For the text-containing cell, return its midpoint in [x, y] coordinate format. 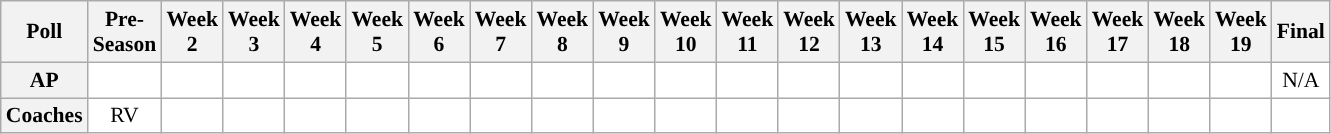
Week15 [994, 32]
Week16 [1056, 32]
Week9 [624, 32]
Pre-Season [125, 32]
Week3 [254, 32]
Coaches [44, 116]
Week10 [686, 32]
Final [1301, 32]
Week8 [562, 32]
Week7 [501, 32]
AP [44, 80]
N/A [1301, 80]
Week2 [192, 32]
Week5 [377, 32]
Week11 [748, 32]
Week14 [933, 32]
Week12 [809, 32]
Poll [44, 32]
RV [125, 116]
Week4 [316, 32]
Week18 [1179, 32]
Week6 [439, 32]
Week17 [1118, 32]
Week19 [1241, 32]
Week13 [871, 32]
